Scan for the cell matching the given text and deliver its [x, y] coordinate at center. 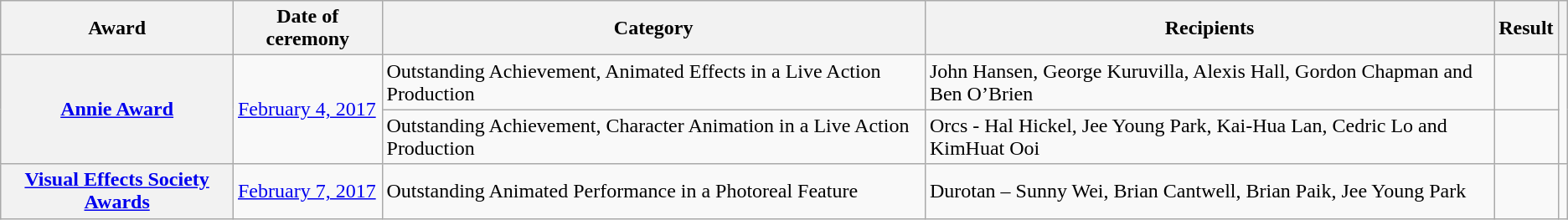
Award [117, 28]
Outstanding Achievement, Animated Effects in a Live Action Production [653, 82]
February 4, 2017 [307, 110]
Orcs - Hal Hickel, Jee Young Park, Kai-Hua Lan, Cedric Lo and KimHuat Ooi [1210, 137]
Durotan – Sunny Wei, Brian Cantwell, Brian Paik, Jee Young Park [1210, 191]
Date of ceremony [307, 28]
John Hansen, George Kuruvilla, Alexis Hall, Gordon Chapman and Ben O’Brien [1210, 82]
Annie Award [117, 110]
Category [653, 28]
Outstanding Animated Performance in a Photoreal Feature [653, 191]
Visual Effects Society Awards [117, 191]
Outstanding Achievement, Character Animation in a Live Action Production [653, 137]
Recipients [1210, 28]
Result [1526, 28]
February 7, 2017 [307, 191]
